Determine the [X, Y] coordinate at the center of the cell enclosing the given text.  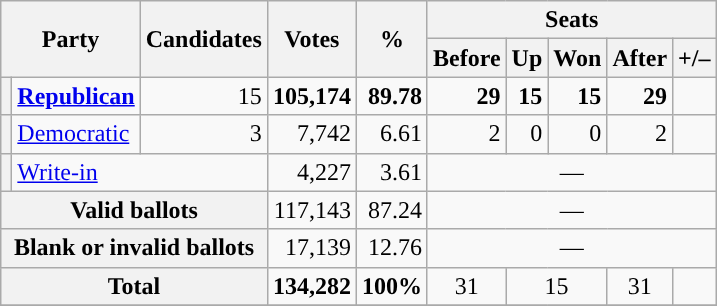
% [392, 39]
17,139 [312, 248]
3.61 [392, 172]
+/– [694, 58]
89.78 [392, 96]
Votes [312, 39]
Before [466, 58]
Blank or invalid ballots [134, 248]
Write-in [140, 172]
87.24 [392, 210]
134,282 [312, 286]
After [640, 58]
Candidates [204, 39]
4,227 [312, 172]
6.61 [392, 134]
117,143 [312, 210]
Up [527, 58]
3 [204, 134]
Democratic [76, 134]
Party [71, 39]
7,742 [312, 134]
100% [392, 286]
12.76 [392, 248]
Total [134, 286]
105,174 [312, 96]
Valid ballots [134, 210]
Seats [572, 20]
Republican [76, 96]
Won [578, 58]
